Return the (x, y) coordinate for the center point of the cell that contains the specified text.  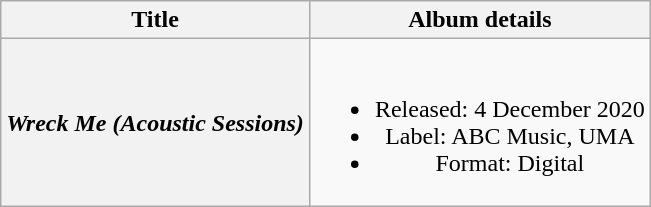
Title (156, 20)
Wreck Me (Acoustic Sessions) (156, 122)
Released: 4 December 2020Label: ABC Music, UMAFormat: Digital (480, 122)
Album details (480, 20)
